Search for the cell housing the specified text and yield its [x, y] center coordinate. 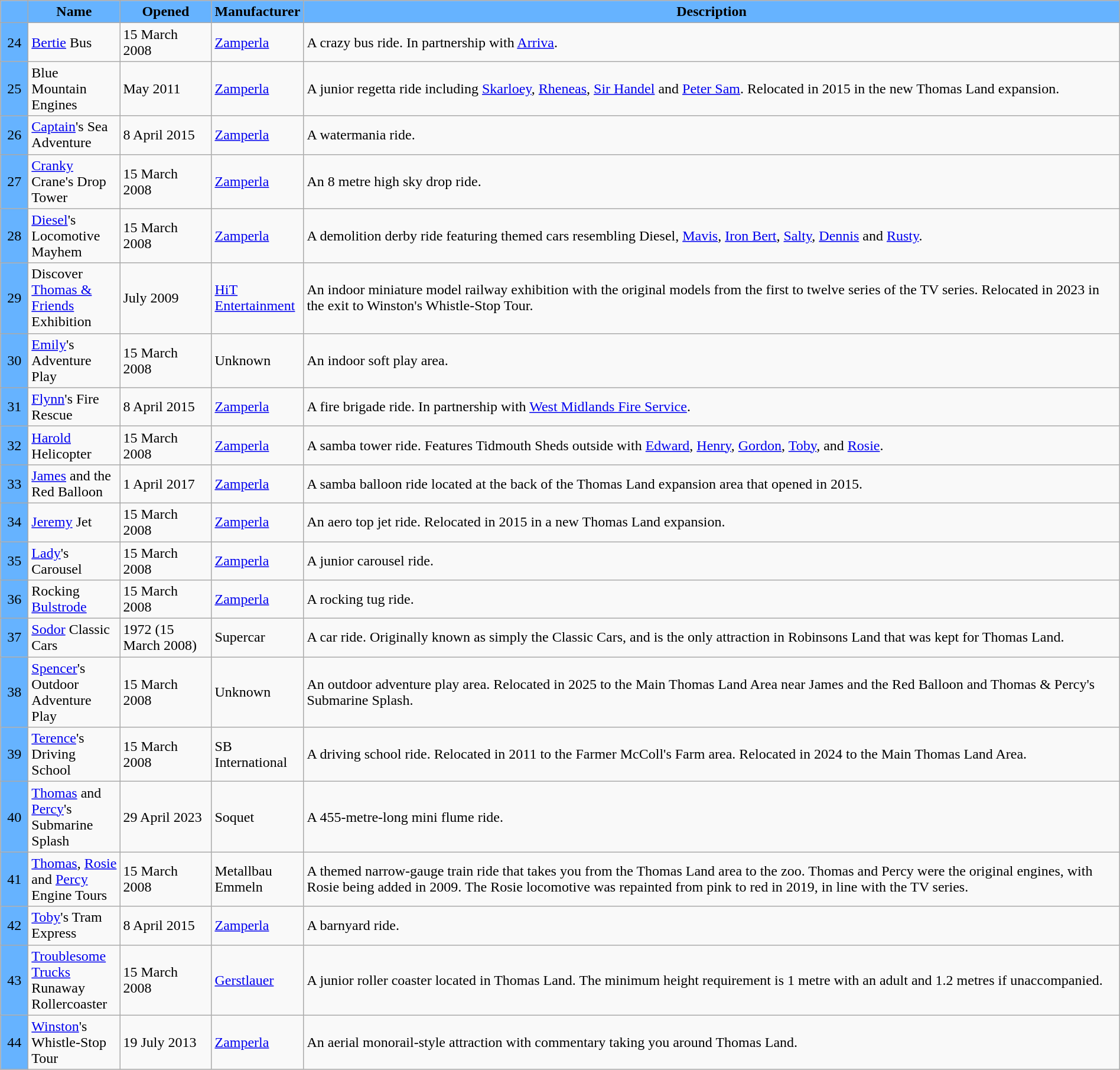
25 [14, 89]
A fire brigade ride. In partnership with West Midlands Fire Service. [711, 406]
Bertie Bus [74, 43]
A junior carousel ride. [711, 560]
Thomas and Percy's Submarine Splash [74, 817]
31 [14, 406]
Emily's Adventure Play [74, 360]
Sodor Classic Cars [74, 638]
Thomas, Rosie and Percy Engine Tours [74, 879]
42 [14, 925]
An outdoor adventure play area. Relocated in 2025 to the Main Thomas Land Area near James and the Red Balloon and Thomas & Percy's Submarine Splash. [711, 692]
Gerstlauer [258, 980]
An 8 metre high sky drop ride. [711, 181]
Discover Thomas & Friends Exhibition [74, 298]
37 [14, 638]
39 [14, 754]
A crazy bus ride. In partnership with Arriva. [711, 43]
A 455-metre-long mini flume ride. [711, 817]
Supercar [258, 638]
38 [14, 692]
26 [14, 135]
SB International [258, 754]
40 [14, 817]
A driving school ride. Relocated in 2011 to the Farmer McColl's Farm area. Relocated in 2024 to the Main Thomas Land Area. [711, 754]
36 [14, 599]
A junior roller coaster located in Thomas Land. The minimum height requirement is 1 metre with an adult and 1.2 metres if unaccompanied. [711, 980]
Flynn's Fire Rescue [74, 406]
43 [14, 980]
24 [14, 43]
1 April 2017 [165, 483]
35 [14, 560]
May 2011 [165, 89]
Metallbau Emmeln [258, 879]
32 [14, 445]
Opened [165, 12]
29 April 2023 [165, 817]
Rocking Bulstrode [74, 599]
A junior regetta ride including Skarloey, Rheneas, Sir Handel and Peter Sam. Relocated in 2015 in the new Thomas Land expansion. [711, 89]
A demolition derby ride featuring themed cars resembling Diesel, Mavis, Iron Bert, Salty, Dennis and Rusty. [711, 236]
28 [14, 236]
Diesel's Locomotive Mayhem [74, 236]
An aero top jet ride. Relocated in 2015 in a new Thomas Land expansion. [711, 522]
19 July 2013 [165, 1042]
A barnyard ride. [711, 925]
30 [14, 360]
A samba balloon ride located at the back of the Thomas Land expansion area that opened in 2015. [711, 483]
44 [14, 1042]
27 [14, 181]
Toby's Tram Express [74, 925]
Terence's Driving School [74, 754]
A watermania ride. [711, 135]
July 2009 [165, 298]
Cranky Crane's Drop Tower [74, 181]
An indoor soft play area. [711, 360]
A samba tower ride. Features Tidmouth Sheds outside with Edward, Henry, Gordon, Toby, and Rosie. [711, 445]
Blue Mountain Engines [74, 89]
Winston's Whistle-Stop Tour [74, 1042]
Manufacturer [258, 12]
29 [14, 298]
A car ride. Originally known as simply the Classic Cars, and is the only attraction in Robinsons Land that was kept for Thomas Land. [711, 638]
An aerial monorail-style attraction with commentary taking you around Thomas Land. [711, 1042]
Lady's Carousel [74, 560]
Description [711, 12]
James and the Red Balloon [74, 483]
Name [74, 12]
Harold Helicopter [74, 445]
1972 (15 March 2008) [165, 638]
Soquet [258, 817]
41 [14, 879]
Troublesome Trucks Runaway Rollercoaster [74, 980]
HiT Entertainment [258, 298]
Captain's Sea Adventure [74, 135]
34 [14, 522]
A rocking tug ride. [711, 599]
Jeremy Jet [74, 522]
Spencer's Outdoor Adventure Play [74, 692]
33 [14, 483]
